Provide the (X, Y) coordinate of the cell's center where the given text is located.  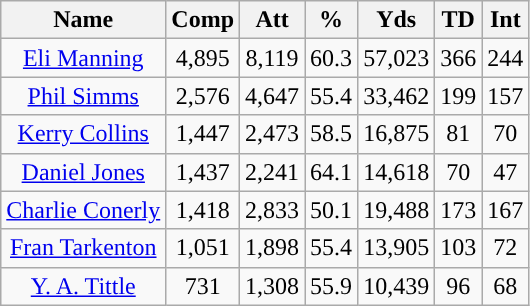
Y. A. Tittle (84, 286)
50.1 (332, 210)
1,418 (203, 210)
TD (458, 20)
13,905 (396, 248)
55.9 (332, 286)
1,437 (203, 172)
60.3 (332, 58)
Yds (396, 20)
731 (203, 286)
Fran Tarkenton (84, 248)
2,473 (272, 134)
47 (506, 172)
2,241 (272, 172)
Daniel Jones (84, 172)
Name (84, 20)
173 (458, 210)
58.5 (332, 134)
72 (506, 248)
1,898 (272, 248)
199 (458, 96)
68 (506, 286)
Int (506, 20)
2,833 (272, 210)
81 (458, 134)
167 (506, 210)
1,051 (203, 248)
Eli Manning (84, 58)
4,647 (272, 96)
1,308 (272, 286)
Att (272, 20)
1,447 (203, 134)
64.1 (332, 172)
157 (506, 96)
19,488 (396, 210)
366 (458, 58)
33,462 (396, 96)
2,576 (203, 96)
244 (506, 58)
10,439 (396, 286)
Comp (203, 20)
Kerry Collins (84, 134)
Phil Simms (84, 96)
% (332, 20)
103 (458, 248)
Charlie Conerly (84, 210)
4,895 (203, 58)
16,875 (396, 134)
57,023 (396, 58)
96 (458, 286)
14,618 (396, 172)
8,119 (272, 58)
